For the text-containing cell, return its midpoint in (X, Y) coordinate format. 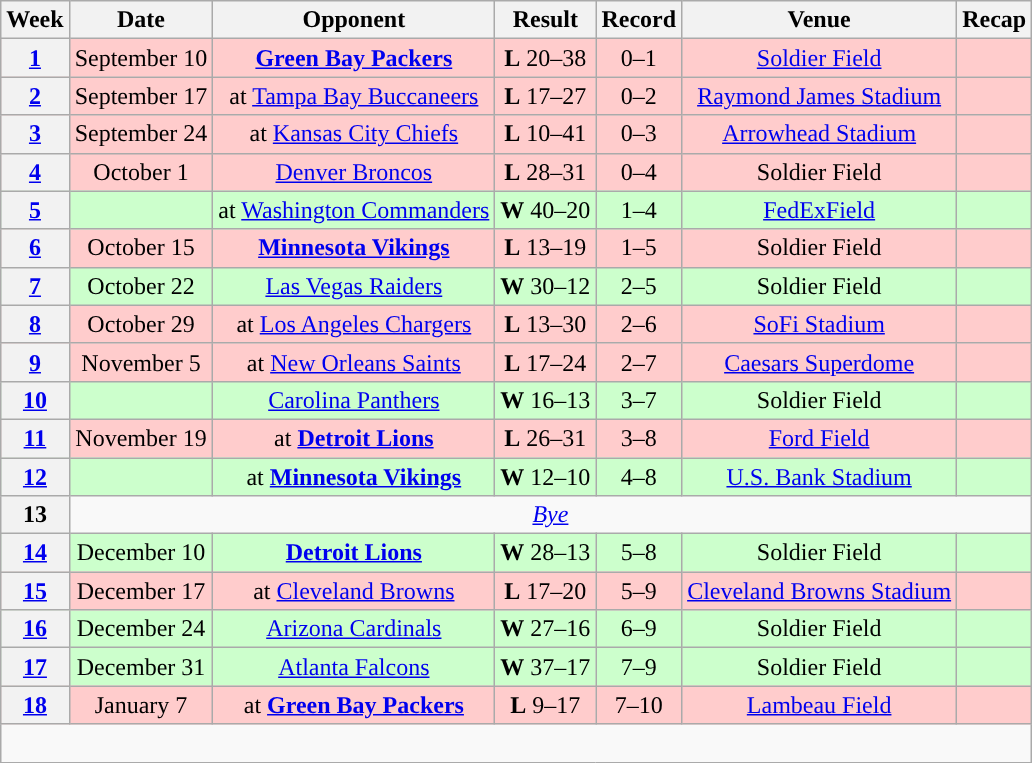
at Green Bay Packers (354, 705)
September 24 (141, 134)
Arizona Cardinals (354, 629)
Green Bay Packers (354, 58)
November 5 (141, 362)
October 22 (141, 286)
Result (546, 20)
11 (35, 438)
16 (35, 629)
SoFi Stadium (820, 324)
L 17–24 (546, 362)
15 (35, 591)
at Los Angeles Chargers (354, 324)
December 17 (141, 591)
October 15 (141, 248)
November 19 (141, 438)
W 28–13 (546, 553)
December 31 (141, 667)
at Detroit Lions (354, 438)
W 12–10 (546, 477)
0–3 (639, 134)
2–7 (639, 362)
2–6 (639, 324)
October 1 (141, 172)
Week (35, 20)
Venue (820, 20)
L 13–19 (546, 248)
January 7 (141, 705)
September 10 (141, 58)
Las Vegas Raiders (354, 286)
W 16–13 (546, 400)
7–9 (639, 667)
Date (141, 20)
W 27–16 (546, 629)
L 20–38 (546, 58)
3 (35, 134)
FedExField (820, 210)
December 10 (141, 553)
7–10 (639, 705)
10 (35, 400)
9 (35, 362)
4–8 (639, 477)
5 (35, 210)
W 30–12 (546, 286)
at Cleveland Browns (354, 591)
8 (35, 324)
L 28–31 (546, 172)
1 (35, 58)
Opponent (354, 20)
14 (35, 553)
at Tampa Bay Buccaneers (354, 96)
5–8 (639, 553)
Detroit Lions (354, 553)
1–5 (639, 248)
2 (35, 96)
Arrowhead Stadium (820, 134)
L 10–41 (546, 134)
October 29 (141, 324)
Carolina Panthers (354, 400)
Bye (550, 515)
Recap (994, 20)
September 17 (141, 96)
Atlanta Falcons (354, 667)
1–4 (639, 210)
L 17–20 (546, 591)
7 (35, 286)
Cleveland Browns Stadium (820, 591)
L 13–30 (546, 324)
0–1 (639, 58)
Record (639, 20)
12 (35, 477)
Minnesota Vikings (354, 248)
2–5 (639, 286)
Raymond James Stadium (820, 96)
at Kansas City Chiefs (354, 134)
December 24 (141, 629)
3–8 (639, 438)
Ford Field (820, 438)
W 37–17 (546, 667)
Lambeau Field (820, 705)
W 40–20 (546, 210)
18 (35, 705)
Denver Broncos (354, 172)
at Minnesota Vikings (354, 477)
13 (35, 515)
0–2 (639, 96)
U.S. Bank Stadium (820, 477)
L 26–31 (546, 438)
6–9 (639, 629)
at Washington Commanders (354, 210)
4 (35, 172)
at New Orleans Saints (354, 362)
17 (35, 667)
6 (35, 248)
5–9 (639, 591)
L 17–27 (546, 96)
3–7 (639, 400)
L 9–17 (546, 705)
0–4 (639, 172)
Caesars Superdome (820, 362)
